From the cell containing the given text, extract its center point as [x, y] coordinate. 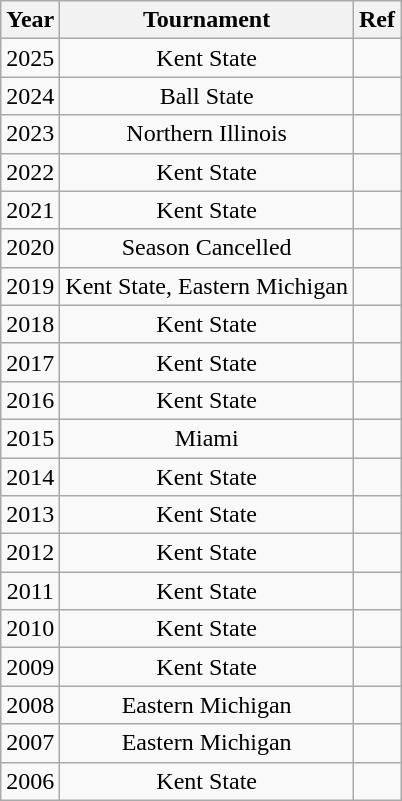
2006 [30, 781]
2009 [30, 667]
Ref [376, 20]
Season Cancelled [207, 248]
Miami [207, 438]
2021 [30, 210]
2015 [30, 438]
2013 [30, 515]
2020 [30, 248]
2018 [30, 324]
2019 [30, 286]
Tournament [207, 20]
Kent State, Eastern Michigan [207, 286]
2017 [30, 362]
2008 [30, 705]
Ball State [207, 96]
2024 [30, 96]
2011 [30, 591]
Year [30, 20]
2022 [30, 172]
2007 [30, 743]
2025 [30, 58]
2023 [30, 134]
2010 [30, 629]
2014 [30, 477]
Northern Illinois [207, 134]
2016 [30, 400]
2012 [30, 553]
